Detect which cell encompasses the target text, then output its (x, y) center coordinate. 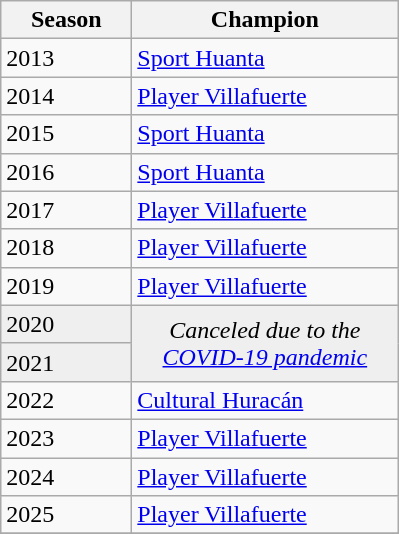
2021 (66, 362)
2024 (66, 477)
Cultural Huracán (265, 400)
2015 (66, 134)
Season (66, 20)
2017 (66, 210)
2023 (66, 438)
2014 (66, 96)
Canceled due to the COVID-19 pandemic (265, 343)
2022 (66, 400)
2019 (66, 286)
2020 (66, 324)
2018 (66, 248)
Champion (265, 20)
2016 (66, 172)
2025 (66, 515)
2013 (66, 58)
